Output the [X, Y] coordinate of the center of the cell containing the given text.  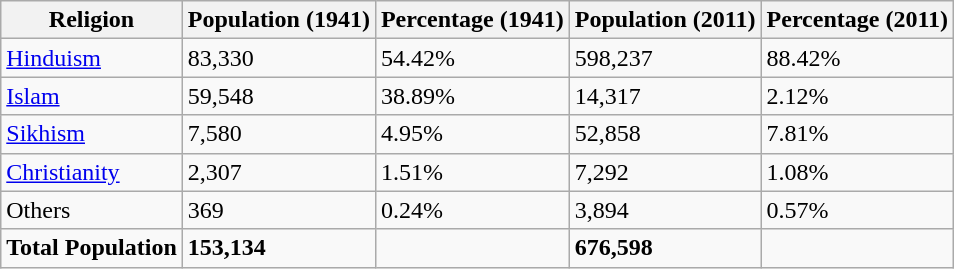
88.42% [858, 58]
Christianity [92, 172]
Population (2011) [665, 20]
Population (1941) [278, 20]
0.57% [858, 210]
Others [92, 210]
Sikhism [92, 134]
38.89% [472, 96]
14,317 [665, 96]
54.42% [472, 58]
369 [278, 210]
598,237 [665, 58]
Percentage (2011) [858, 20]
3,894 [665, 210]
7,580 [278, 134]
Hinduism [92, 58]
7,292 [665, 172]
52,858 [665, 134]
676,598 [665, 248]
83,330 [278, 58]
153,134 [278, 248]
2.12% [858, 96]
Islam [92, 96]
4.95% [472, 134]
1.08% [858, 172]
2,307 [278, 172]
7.81% [858, 134]
Religion [92, 20]
59,548 [278, 96]
1.51% [472, 172]
Percentage (1941) [472, 20]
Total Population [92, 248]
0.24% [472, 210]
